From the cell containing the given text, extract its center point as (X, Y) coordinate. 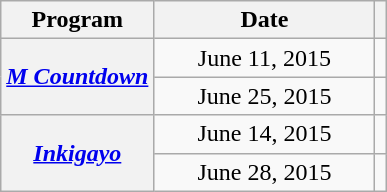
June 14, 2015 (264, 134)
Program (78, 20)
June 11, 2015 (264, 58)
June 25, 2015 (264, 96)
Date (264, 20)
June 28, 2015 (264, 172)
M Countdown (78, 77)
Inkigayo (78, 153)
